Search for the cell housing the specified text and yield its (X, Y) center coordinate. 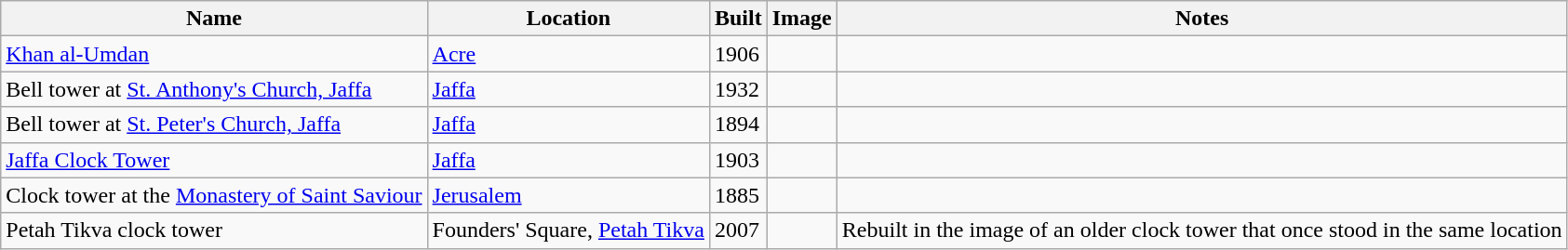
Khan al-Umdan (214, 54)
Location (568, 19)
Clock tower at the Monastery of Saint Saviour (214, 195)
Bell tower at St. Anthony's Church, Jaffa (214, 89)
Built (738, 19)
1906 (738, 54)
1932 (738, 89)
Image (802, 19)
1894 (738, 125)
Notes (1202, 19)
Rebuilt in the image of an older clock tower that once stood in the same location (1202, 230)
Acre (568, 54)
1903 (738, 160)
Jerusalem (568, 195)
Bell tower at St. Peter's Church, Jaffa (214, 125)
Jaffa Clock Tower (214, 160)
Petah Tikva clock tower (214, 230)
2007 (738, 230)
Name (214, 19)
Founders' Square, Petah Tikva (568, 230)
1885 (738, 195)
